Scan for the cell matching the given text and deliver its [X, Y] coordinate at center. 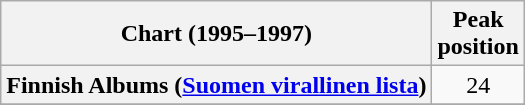
Finnish Albums (Suomen virallinen lista) [216, 85]
Chart (1995–1997) [216, 34]
Peakposition [478, 34]
24 [478, 85]
